Return the [x, y] coordinate for the center point of the cell that contains the specified text.  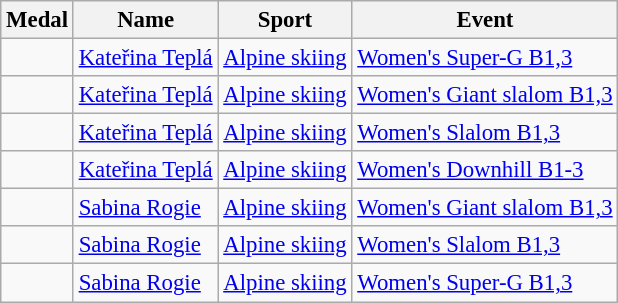
Name [146, 20]
Sport [285, 20]
Event [485, 20]
Medal [38, 20]
Women's Downhill B1-3 [485, 170]
